Scan for the cell matching the given text and deliver its [x, y] coordinate at center. 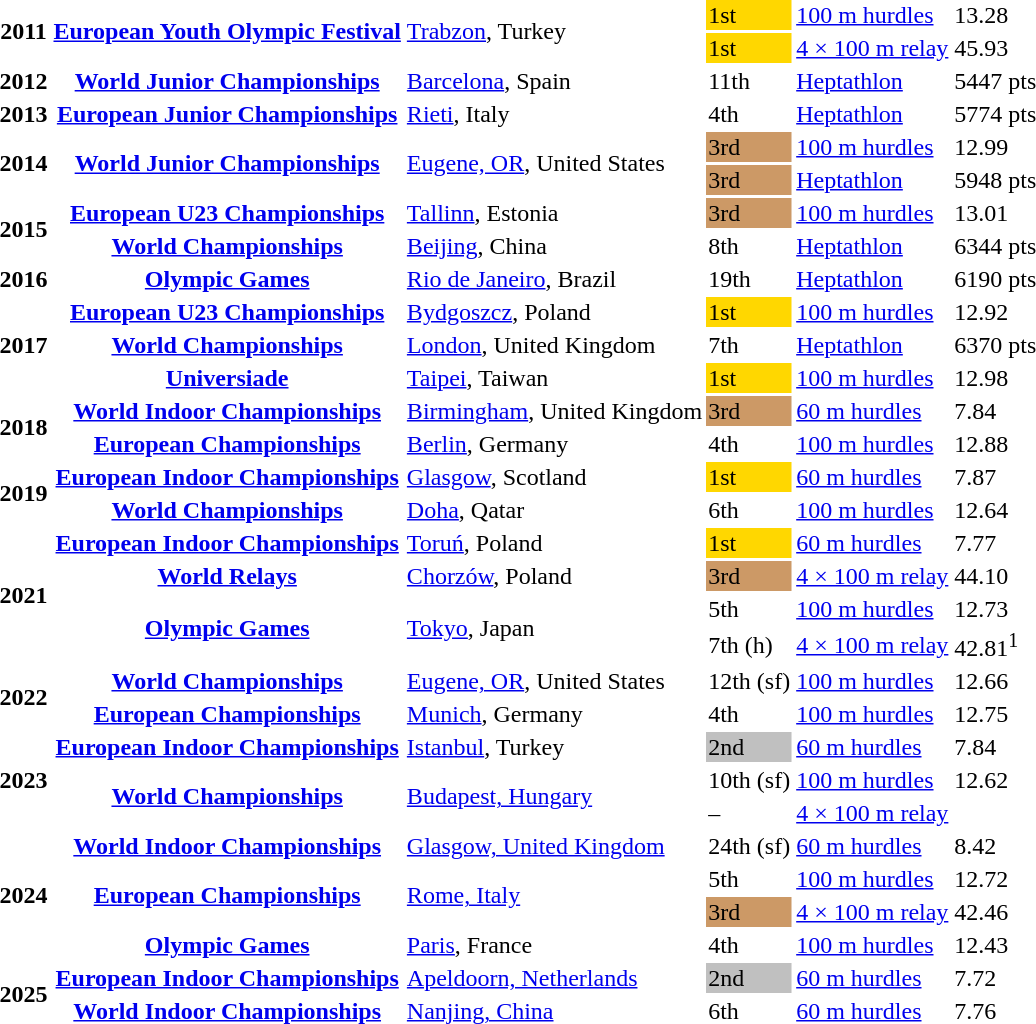
Istanbul, Turkey [554, 747]
Toruń, Poland [554, 543]
Trabzon, Turkey [554, 32]
Rieti, Italy [554, 114]
11th [750, 81]
7th [750, 345]
12th (sf) [750, 681]
6th [750, 510]
European Youth Olympic Festival [227, 32]
– [750, 813]
Glasgow, United Kingdom [554, 846]
Tokyo, Japan [554, 628]
Beijing, China [554, 246]
Apeldoorn, Netherlands [554, 978]
Doha, Qatar [554, 510]
10th (sf) [750, 780]
Glasgow, Scotland [554, 477]
8th [750, 246]
European Junior Championships [227, 114]
19th [750, 279]
Munich, Germany [554, 714]
Barcelona, Spain [554, 81]
Universiade [227, 378]
Bydgoszcz, Poland [554, 312]
24th (sf) [750, 846]
Birmingham, United Kingdom [554, 411]
Rome, Italy [554, 896]
Taipei, Taiwan [554, 378]
7th (h) [750, 645]
Berlin, Germany [554, 444]
Chorzów, Poland [554, 576]
London, United Kingdom [554, 345]
World Relays [227, 576]
Paris, France [554, 945]
Tallinn, Estonia [554, 213]
Rio de Janeiro, Brazil [554, 279]
Budapest, Hungary [554, 796]
